Capture the cell that displays the provided text and extract its (x, y) central coordinate. 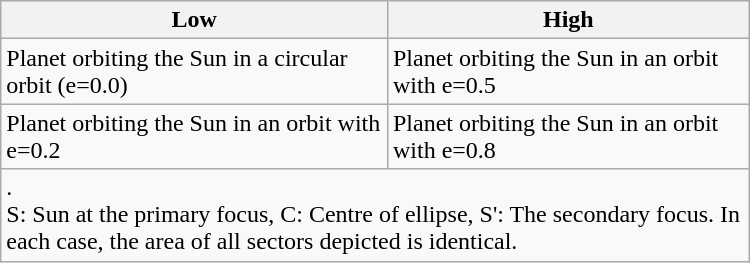
Low (194, 20)
Planet orbiting the Sun in a circular orbit (e=0.0) (194, 72)
High (568, 20)
.S: Sun at the primary focus, C: Centre of ellipse, S': The secondary focus. In each case, the area of all sectors depicted is identical. (375, 215)
Planet orbiting the Sun in an orbit with e=0.8 (568, 136)
Planet orbiting the Sun in an orbit with e=0.2 (194, 136)
Planet orbiting the Sun in an orbit with e=0.5 (568, 72)
